Pinpoint the cell where the given text exists, returning its [x, y] midpoint coordinate. 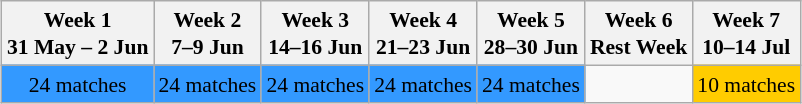
Week 131 May – 2 Jun [78, 33]
Week 27–9 Jun [208, 33]
Week 421–23 Jun [423, 33]
10 matches [746, 84]
Week 314–16 Jun [315, 33]
Week 710–14 Jul [746, 33]
Week 528–30 Jun [531, 33]
Week 6Rest Week [638, 33]
